Capture the cell that displays the provided text and extract its [X, Y] central coordinate. 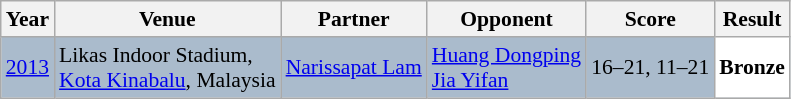
Partner [354, 19]
Narissapat Lam [354, 68]
Score [650, 19]
Likas Indoor Stadium,Kota Kinabalu, Malaysia [168, 68]
Result [752, 19]
2013 [28, 68]
Huang Dongping Jia Yifan [506, 68]
Venue [168, 19]
Year [28, 19]
Opponent [506, 19]
Bronze [752, 68]
16–21, 11–21 [650, 68]
